Identify which cell holds the provided text, then report its [X, Y] central coordinate. 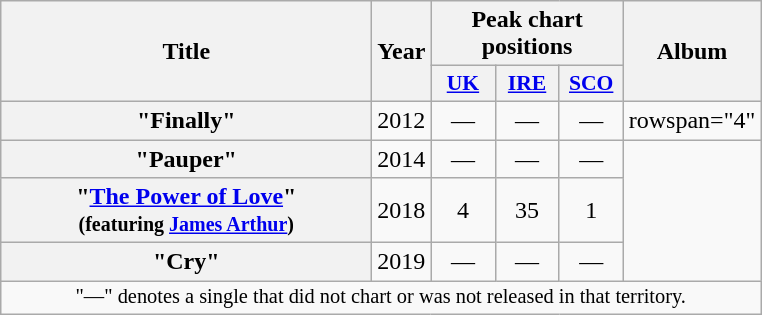
"Pauper" [186, 159]
2018 [402, 210]
2019 [402, 262]
"Cry" [186, 262]
1 [591, 210]
"—" denotes a single that did not chart or was not released in that territory. [381, 298]
IRE [527, 84]
Album [692, 52]
SCO [591, 84]
2014 [402, 159]
Title [186, 52]
rowspan="4" [692, 120]
"Finally" [186, 120]
"The Power of Love" (featuring James Arthur) [186, 210]
35 [527, 210]
2012 [402, 120]
Year [402, 52]
4 [463, 210]
Peak chart positions [527, 34]
UK [463, 84]
